Find where the given text appears and provide that cell's center as [X, Y] coordinate. 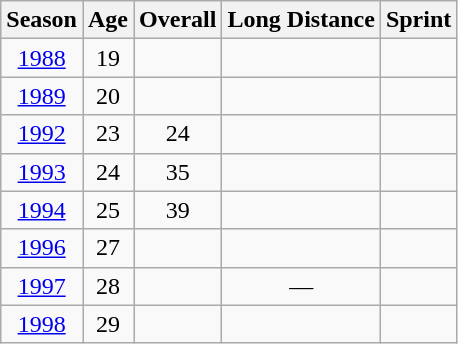
Long Distance [301, 20]
19 [108, 58]
39 [178, 210]
Season [42, 20]
1992 [42, 134]
— [301, 286]
1994 [42, 210]
1988 [42, 58]
23 [108, 134]
1997 [42, 286]
20 [108, 96]
29 [108, 324]
1993 [42, 172]
35 [178, 172]
Overall [178, 20]
1989 [42, 96]
27 [108, 248]
1998 [42, 324]
28 [108, 286]
Age [108, 20]
Sprint [418, 20]
25 [108, 210]
1996 [42, 248]
